Extract the [X, Y] coordinate from the center of the cell holding the provided text.  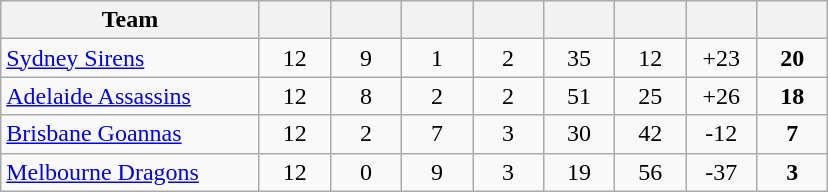
20 [792, 58]
Team [130, 20]
1 [436, 58]
51 [580, 96]
0 [366, 172]
-12 [722, 134]
18 [792, 96]
35 [580, 58]
30 [580, 134]
19 [580, 172]
56 [650, 172]
Adelaide Assassins [130, 96]
+26 [722, 96]
+23 [722, 58]
42 [650, 134]
-37 [722, 172]
Sydney Sirens [130, 58]
8 [366, 96]
Melbourne Dragons [130, 172]
25 [650, 96]
Brisbane Goannas [130, 134]
